Return the (x, y) coordinate for the center point of the cell that contains the specified text.  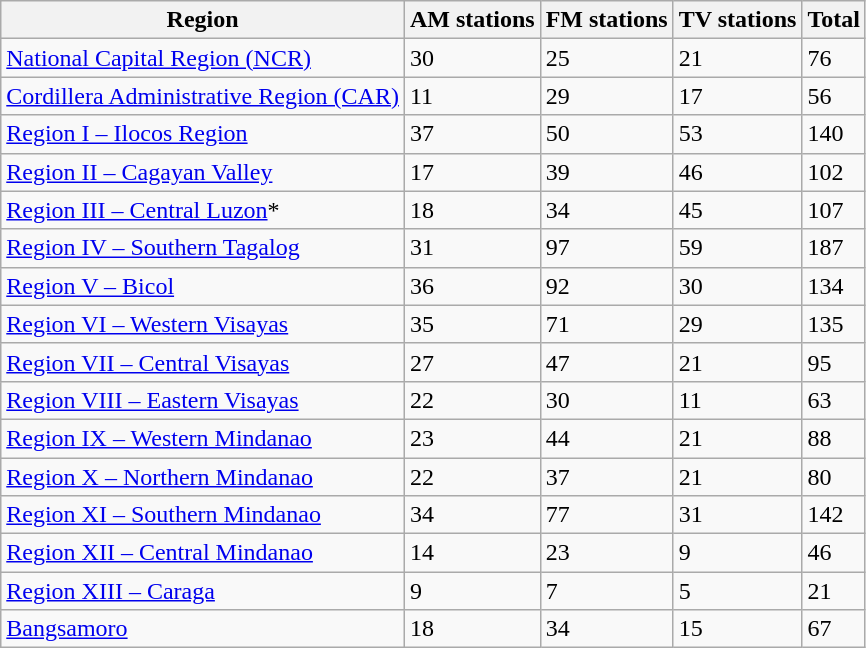
76 (834, 58)
92 (606, 286)
88 (834, 438)
Region III – Central Luzon* (203, 210)
102 (834, 172)
Region IV – Southern Tagalog (203, 248)
80 (834, 477)
15 (738, 629)
AM stations (472, 20)
25 (606, 58)
45 (738, 210)
35 (472, 324)
FM stations (606, 20)
National Capital Region (NCR) (203, 58)
142 (834, 515)
27 (472, 362)
44 (606, 438)
Region VI – Western Visayas (203, 324)
Region I – Ilocos Region (203, 134)
36 (472, 286)
TV stations (738, 20)
187 (834, 248)
Region XII – Central Mindanao (203, 553)
14 (472, 553)
Region XI – Southern Mindanao (203, 515)
67 (834, 629)
63 (834, 400)
Total (834, 20)
Region VII – Central Visayas (203, 362)
135 (834, 324)
71 (606, 324)
134 (834, 286)
5 (738, 591)
97 (606, 248)
56 (834, 96)
39 (606, 172)
Region V – Bicol (203, 286)
Region IX – Western Mindanao (203, 438)
53 (738, 134)
Bangsamoro (203, 629)
50 (606, 134)
95 (834, 362)
140 (834, 134)
47 (606, 362)
Region II – Cagayan Valley (203, 172)
107 (834, 210)
Region X – Northern Mindanao (203, 477)
59 (738, 248)
Region (203, 20)
77 (606, 515)
Region VIII – Eastern Visayas (203, 400)
7 (606, 591)
Region XIII – Caraga (203, 591)
Cordillera Administrative Region (CAR) (203, 96)
